For the text-containing cell, return its midpoint in (x, y) coordinate format. 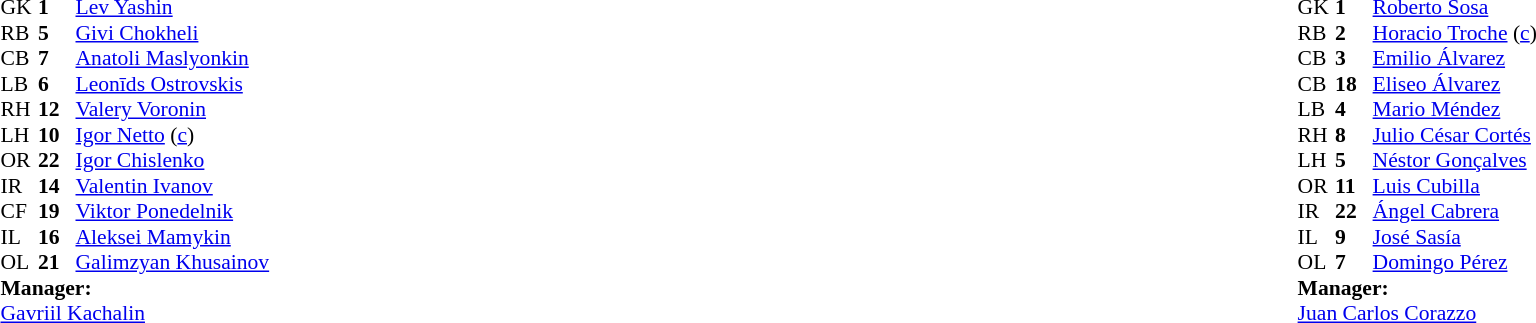
Aleksei Mamykin (173, 237)
6 (57, 84)
18 (1354, 84)
10 (57, 135)
Valery Voronin (173, 109)
Valentin Ivanov (173, 186)
12 (57, 109)
Manager: (134, 288)
3 (1354, 59)
16 (57, 237)
9 (1354, 237)
11 (1354, 186)
19 (57, 211)
Leonīds Ostrovskis (173, 84)
4 (1354, 109)
Igor Chislenko (173, 161)
CF (19, 211)
Viktor Ponedelnik (173, 211)
Igor Netto (c) (173, 135)
Givi Chokheli (173, 33)
Anatoli Maslyonkin (173, 59)
2 (1354, 33)
21 (57, 263)
14 (57, 186)
Galimzyan Khusainov (173, 263)
8 (1354, 135)
